Provide the [x, y] coordinate of the cell's center where the given text is located.  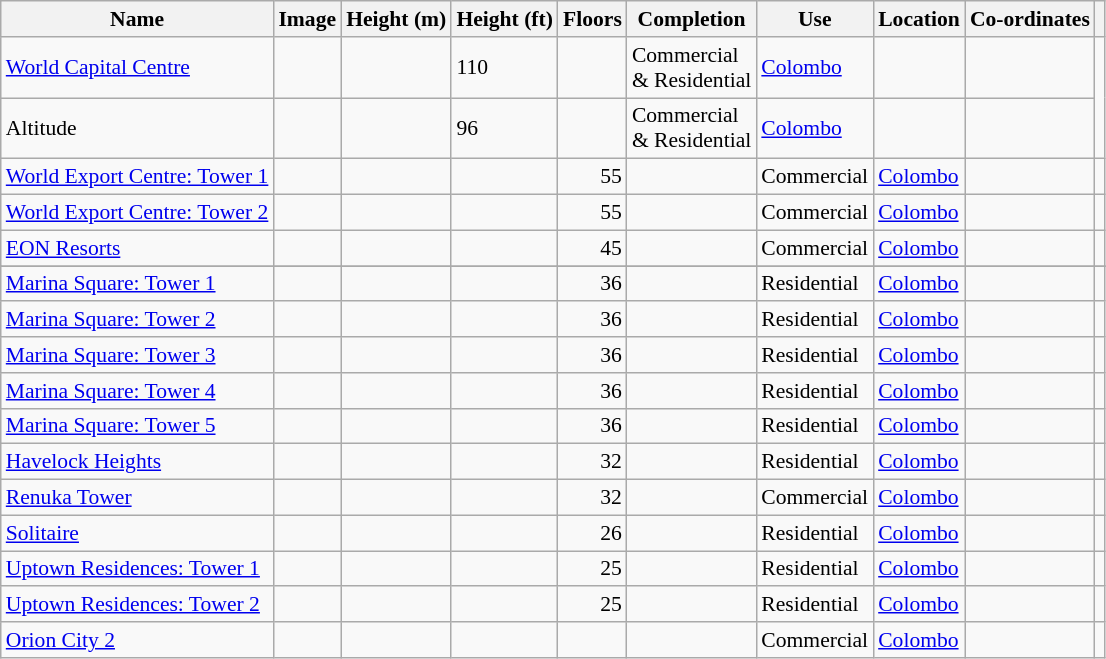
26 [592, 533]
Solitaire [138, 533]
Marina Square: Tower 5 [138, 426]
Marina Square: Tower 4 [138, 391]
Renuka Tower [138, 498]
Uptown Residences: Tower 1 [138, 569]
Co-ordinates [1030, 19]
Havelock Heights [138, 462]
Uptown Residences: Tower 2 [138, 605]
Marina Square: Tower 3 [138, 355]
EON Resorts [138, 248]
Name [138, 19]
World Export Centre: Tower 2 [138, 213]
World Export Centre: Tower 1 [138, 177]
World Capital Centre [138, 68]
110 [504, 68]
Height (ft) [504, 19]
96 [504, 128]
Height (m) [396, 19]
45 [592, 248]
Altitude [138, 128]
Marina Square: Tower 1 [138, 284]
Use [814, 19]
Location [919, 19]
Image [307, 19]
Floors [592, 19]
Completion [692, 19]
Orion City 2 [138, 640]
Marina Square: Tower 2 [138, 320]
